Capture the cell that displays the provided text and extract its [x, y] central coordinate. 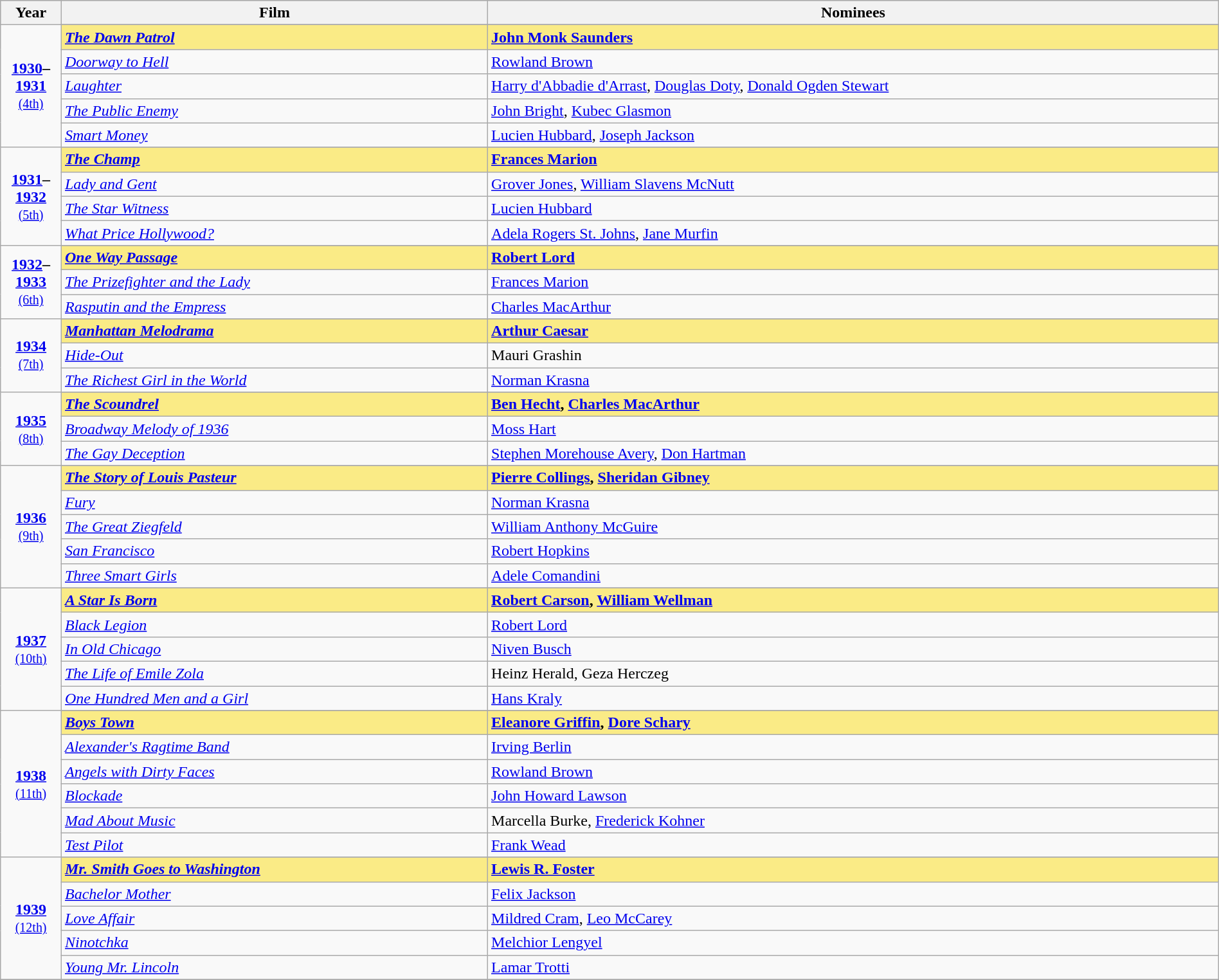
Three Smart Girls [274, 576]
John Howard Lawson [854, 796]
Mad About Music [274, 821]
The Dawn Patrol [274, 37]
1935(8th) [31, 429]
Test Pilot [274, 845]
Love Affair [274, 918]
John Monk Saunders [854, 37]
The Champ [274, 159]
The Richest Girl in the World [274, 380]
Lewis R. Foster [854, 869]
Hans Kraly [854, 698]
A Star Is Born [274, 600]
Mauri Grashin [854, 356]
The Scoundrel [274, 404]
Ninotchka [274, 943]
1937(10th) [31, 649]
Rasputin and the Empress [274, 307]
Stephen Morehouse Avery, Don Hartman [854, 453]
San Francisco [274, 551]
One Way Passage [274, 257]
1930–1931(4th) [31, 86]
William Anthony McGuire [854, 527]
Young Mr. Lincoln [274, 967]
Eleanore Griffin, Dore Schary [854, 723]
Nominees [854, 13]
Adela Rogers St. Johns, Jane Murfin [854, 233]
Blockade [274, 796]
Harry d'Abbadie d'Arrast, Douglas Doty, Donald Ogden Stewart [854, 86]
1939(12th) [31, 918]
Alexander's Ragtime Band [274, 747]
The Great Ziegfeld [274, 527]
Manhattan Melodrama [274, 331]
Marcella Burke, Frederick Kohner [854, 821]
In Old Chicago [274, 649]
Boys Town [274, 723]
What Price Hollywood? [274, 233]
Bachelor Mother [274, 894]
Lucien Hubbard, Joseph Jackson [854, 135]
Adele Comandini [854, 576]
1936(9th) [31, 527]
1934(7th) [31, 356]
Hide-Out [274, 356]
One Hundred Men and a Girl [274, 698]
1931–1932(5th) [31, 196]
1932–1933(6th) [31, 282]
Lamar Trotti [854, 967]
Film [274, 13]
Doorway to Hell [274, 62]
Lady and Gent [274, 184]
Felix Jackson [854, 894]
Laughter [274, 86]
Fury [274, 502]
Broadway Melody of 1936 [274, 429]
Melchior Lengyel [854, 943]
Angels with Dirty Faces [274, 772]
Moss Hart [854, 429]
Robert Carson, William Wellman [854, 600]
John Bright, Kubec Glasmon [854, 111]
Arthur Caesar [854, 331]
Niven Busch [854, 649]
The Star Witness [274, 208]
Grover Jones, William Slavens McNutt [854, 184]
Frank Wead [854, 845]
Ben Hecht, Charles MacArthur [854, 404]
Irving Berlin [854, 747]
1938(11th) [31, 784]
The Public Enemy [274, 111]
Smart Money [274, 135]
Pierre Collings, Sheridan Gibney [854, 478]
Black Legion [274, 624]
The Prizefighter and the Lady [274, 282]
Robert Hopkins [854, 551]
Mr. Smith Goes to Washington [274, 869]
Mildred Cram, Leo McCarey [854, 918]
Charles MacArthur [854, 307]
The Story of Louis Pasteur [274, 478]
Lucien Hubbard [854, 208]
Year [31, 13]
Heinz Herald, Geza Herczeg [854, 673]
The Gay Deception [274, 453]
The Life of Emile Zola [274, 673]
